Provide the (X, Y) coordinate of the cell's center where the given text is located.  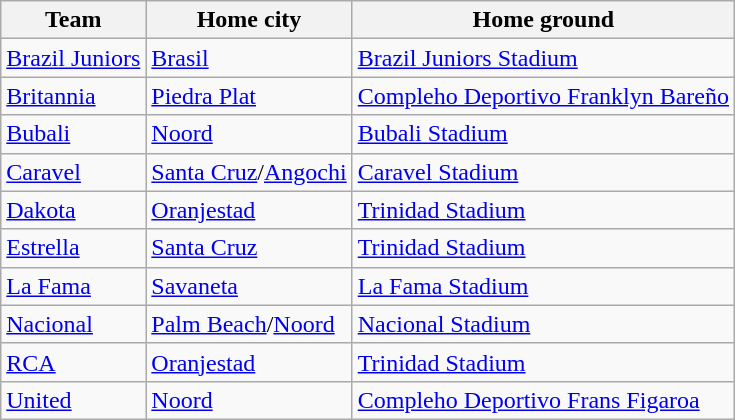
Savaneta (249, 286)
Palm Beach/Noord (249, 324)
Bubali (74, 134)
RCA (74, 362)
Caravel (74, 172)
Dakota (74, 210)
Team (74, 20)
Brazil Juniors (74, 58)
Home ground (543, 20)
Caravel Stadium (543, 172)
Britannia (74, 96)
Bubali Stadium (543, 134)
Piedra Plat (249, 96)
Compleho Deportivo Franklyn Bareño (543, 96)
Estrella (74, 248)
Home city (249, 20)
Santa Cruz/Angochi (249, 172)
La Fama (74, 286)
Brasil (249, 58)
Nacional Stadium (543, 324)
Brazil Juniors Stadium (543, 58)
Nacional (74, 324)
Compleho Deportivo Frans Figaroa (543, 400)
La Fama Stadium (543, 286)
United (74, 400)
Santa Cruz (249, 248)
